Capture the cell that displays the provided text and extract its (X, Y) central coordinate. 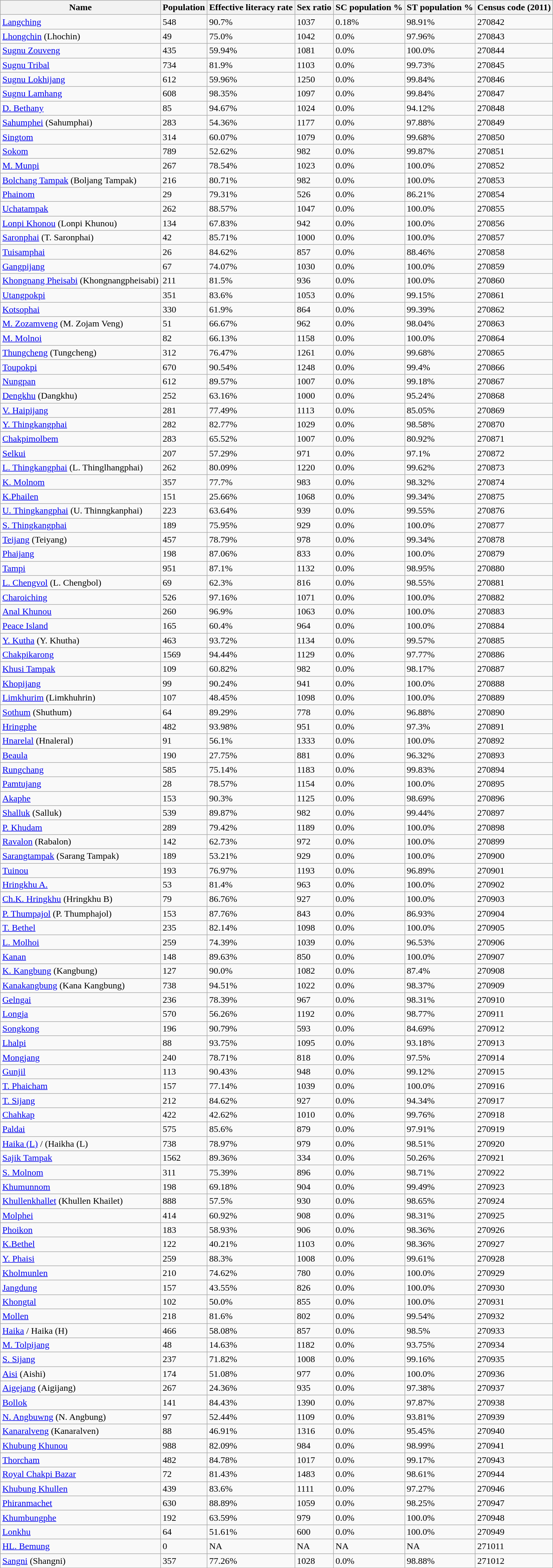
82.09% (251, 1446)
252 (184, 396)
270932 (514, 1316)
1010 (314, 1115)
270851 (514, 151)
Kanaralveng (Kanaralven) (80, 1431)
Lonkhu (80, 1532)
463 (184, 640)
K. Kangbung (Kangbung) (80, 971)
81.6% (251, 1316)
190 (184, 755)
56.26% (251, 1014)
Thorcham (80, 1460)
Khusi Tampak (80, 669)
908 (314, 1215)
896 (314, 1172)
Khumbungphe (80, 1517)
Sugnu Lokhijang (80, 79)
52.62% (251, 151)
964 (314, 626)
76.97% (251, 870)
270898 (514, 827)
Gangpijang (80, 266)
99.87% (440, 151)
270850 (514, 137)
Sugnu Lamhang (80, 94)
270911 (514, 1014)
270883 (514, 611)
86.21% (440, 195)
93.18% (440, 1043)
962 (314, 324)
74.39% (251, 942)
1053 (314, 295)
Sajik Tampak (80, 1158)
Sugnu Zouveng (80, 51)
593 (314, 1028)
270934 (514, 1345)
270862 (514, 309)
Utangpokpi (80, 295)
60.92% (251, 1215)
Tuinou (80, 870)
270880 (514, 568)
270845 (514, 65)
270893 (514, 755)
270947 (514, 1503)
Rungchang (80, 770)
54.36% (251, 122)
1028 (314, 1561)
57.5% (251, 1201)
51.61% (251, 1532)
270935 (514, 1359)
843 (314, 914)
816 (314, 583)
270936 (514, 1374)
1132 (314, 568)
98.99% (440, 1446)
Uchatampak (80, 209)
270864 (514, 338)
59.94% (251, 51)
90.3% (251, 798)
Khumunnom (80, 1187)
Bollok (80, 1403)
77.7% (251, 482)
102 (184, 1302)
270943 (514, 1460)
90.7% (251, 22)
1248 (314, 367)
77.49% (251, 410)
Khopijang (80, 683)
99.49% (440, 1187)
96.53% (440, 942)
99.54% (440, 1316)
193 (184, 870)
630 (184, 1503)
270944 (514, 1474)
66.67% (251, 324)
Shalluk (Salluk) (80, 813)
330 (184, 309)
165 (184, 626)
48 (184, 1345)
270938 (514, 1403)
82.14% (251, 928)
270863 (514, 324)
270885 (514, 640)
48.45% (251, 698)
1024 (314, 108)
78.54% (251, 165)
99.83% (440, 770)
98.88% (440, 1561)
98.37% (440, 985)
0 (184, 1546)
79.42% (251, 827)
888 (184, 1201)
Bolchang Tampak (Boljang Tampak) (80, 180)
Sex ratio (314, 8)
HL. Bemung (80, 1546)
270843 (514, 36)
270872 (514, 453)
270902 (514, 885)
270915 (514, 1072)
77.26% (251, 1561)
270874 (514, 482)
122 (184, 1244)
99.76% (440, 1115)
270866 (514, 367)
76.47% (251, 353)
211 (184, 281)
94.51% (251, 985)
25.66% (251, 496)
96.89% (440, 870)
1261 (314, 353)
91 (184, 741)
270930 (514, 1287)
Population (184, 8)
414 (184, 1215)
Sugnu Tribal (80, 65)
97.5% (440, 1057)
196 (184, 1028)
40.21% (251, 1244)
88.46% (440, 252)
539 (184, 813)
1042 (314, 36)
89.29% (251, 712)
V. Haipijang (80, 410)
270867 (514, 381)
270906 (514, 942)
270901 (514, 870)
57.29% (251, 453)
570 (184, 1014)
548 (184, 22)
Y. Phaisi (80, 1259)
212 (184, 1101)
270914 (514, 1057)
270895 (514, 784)
780 (314, 1273)
Kholmunlen (80, 1273)
270939 (514, 1417)
270860 (514, 281)
80.09% (251, 468)
1562 (184, 1158)
466 (184, 1330)
K.Bethel (80, 1244)
1182 (314, 1345)
Phiranmachet (80, 1503)
1022 (314, 985)
Khullenkhallet (Khullen Khailet) (80, 1201)
270882 (514, 597)
422 (184, 1115)
97.87% (440, 1403)
984 (314, 1446)
93.98% (251, 727)
734 (184, 65)
Ch.K. Hringkhu (Hringkhu B) (80, 899)
439 (184, 1489)
855 (314, 1302)
60.82% (251, 669)
1063 (314, 611)
96.9% (251, 611)
270887 (514, 669)
75.95% (251, 525)
Sarangtampak (Sarang Tampak) (80, 856)
270903 (514, 899)
97.88% (440, 122)
939 (314, 511)
1047 (314, 209)
457 (184, 540)
826 (314, 1287)
Haika (L) / (Haikha (L) (80, 1144)
Haika / Haika (H) (80, 1330)
98.32% (440, 482)
M. Tolpijang (80, 1345)
96.88% (440, 712)
Langching (80, 22)
97.77% (440, 655)
Gunjil (80, 1072)
600 (314, 1532)
270875 (514, 496)
270842 (514, 22)
87.06% (251, 554)
99.61% (440, 1259)
Molphei (80, 1215)
78.57% (251, 784)
1316 (314, 1431)
28 (184, 784)
Khubung Khullen (80, 1489)
270918 (514, 1115)
1029 (314, 425)
183 (184, 1230)
818 (314, 1057)
270892 (514, 741)
942 (314, 223)
89.36% (251, 1158)
971 (314, 453)
270919 (514, 1129)
585 (184, 770)
148 (184, 957)
Aisi (Aishi) (80, 1374)
270856 (514, 223)
81.9% (251, 65)
270855 (514, 209)
Kanakangbung (Kana Kangbung) (80, 985)
60.4% (251, 626)
95.24% (440, 396)
270917 (514, 1101)
82 (184, 338)
90.24% (251, 683)
Y. Kutha (Y. Khutha) (80, 640)
109 (184, 669)
Pamtujang (80, 784)
79.31% (251, 195)
43.55% (251, 1287)
51.08% (251, 1374)
97 (184, 1417)
95.45% (440, 1431)
99.12% (440, 1072)
78.39% (251, 1000)
270900 (514, 856)
270908 (514, 971)
Aigejang (Aigijang) (80, 1388)
282 (184, 425)
67.83% (251, 223)
98.5% (440, 1330)
53.21% (251, 856)
270869 (514, 410)
235 (184, 928)
864 (314, 309)
963 (314, 885)
Effective literacy rate (251, 8)
1134 (314, 640)
1569 (184, 655)
270859 (514, 266)
1113 (314, 410)
63.59% (251, 1517)
98.71% (440, 1172)
270844 (514, 51)
S. Thingkangphai (80, 525)
L. Chengvol (L. Chengbol) (80, 583)
1129 (314, 655)
1220 (314, 468)
948 (314, 1072)
90.0% (251, 971)
T. Phaicham (80, 1086)
174 (184, 1374)
930 (314, 1201)
281 (184, 410)
218 (184, 1316)
575 (184, 1129)
80.92% (440, 439)
270928 (514, 1259)
270907 (514, 957)
99.73% (440, 65)
270847 (514, 94)
87.1% (251, 568)
270868 (514, 396)
75.0% (251, 36)
Anal Khunou (80, 611)
983 (314, 482)
58.93% (251, 1230)
94.67% (251, 108)
270852 (514, 165)
98.04% (440, 324)
94.34% (440, 1101)
53 (184, 885)
802 (314, 1316)
D. Bethany (80, 108)
334 (314, 1158)
50.26% (440, 1158)
1082 (314, 971)
98.61% (440, 1474)
98.17% (440, 669)
Singtom (80, 137)
U. Thingkangphai (U. Thinngkanphai) (80, 511)
99.16% (440, 1359)
85.6% (251, 1129)
74.07% (251, 266)
1125 (314, 798)
270921 (514, 1158)
Tuisamphai (80, 252)
66.13% (251, 338)
270888 (514, 683)
60.07% (251, 137)
1111 (314, 1489)
988 (184, 1446)
99.4% (440, 367)
270924 (514, 1201)
1333 (314, 741)
271012 (514, 1561)
850 (314, 957)
Hringkhu A. (80, 885)
Saronphai (T. Saronphai) (80, 238)
1071 (314, 597)
97.91% (440, 1129)
62.73% (251, 841)
50.0% (251, 1302)
270897 (514, 813)
270949 (514, 1532)
978 (314, 540)
78.97% (251, 1144)
99.57% (440, 640)
M. Molnoi (80, 338)
270925 (514, 1215)
271011 (514, 1546)
80.71% (251, 180)
L. Thingkangphai (L. Thinglhangphai) (80, 468)
270857 (514, 238)
29 (184, 195)
98.69% (440, 798)
270848 (514, 108)
270877 (514, 525)
1097 (314, 94)
1017 (314, 1460)
62.3% (251, 583)
T. Bethel (80, 928)
972 (314, 841)
63.16% (251, 396)
237 (184, 1359)
Hringphe (80, 727)
1158 (314, 338)
71.82% (251, 1359)
270873 (514, 468)
289 (184, 827)
85.05% (440, 410)
Khongtal (80, 1302)
Limkhurim (Limkhuhrin) (80, 698)
Paldai (80, 1129)
78.79% (251, 540)
M. Zozamveng (M. Zojam Veng) (80, 324)
Nungpan (80, 381)
56.1% (251, 741)
270886 (514, 655)
904 (314, 1187)
Gelngai (80, 1000)
270931 (514, 1302)
351 (184, 295)
670 (184, 367)
Name (80, 8)
Mollen (80, 1316)
S. Sijang (80, 1359)
240 (184, 1057)
Thungcheng (Tungcheng) (80, 353)
0.18% (369, 22)
Chakpimolbem (80, 439)
81.4% (251, 885)
89.57% (251, 381)
97.38% (440, 1388)
270946 (514, 1489)
Peace Island (80, 626)
833 (314, 554)
M. Munpi (80, 165)
Chahkap (80, 1115)
134 (184, 223)
127 (184, 971)
97.1% (440, 453)
608 (184, 94)
99.62% (440, 468)
270899 (514, 841)
Tampi (80, 568)
Longja (80, 1014)
1081 (314, 51)
270909 (514, 985)
1059 (314, 1503)
270912 (514, 1028)
Lonpi Khonou (Lonpi Khunou) (80, 223)
Sangni (Shangni) (80, 1561)
98.58% (440, 425)
270858 (514, 252)
1183 (314, 770)
Jangdung (80, 1287)
270876 (514, 511)
14.63% (251, 1345)
270940 (514, 1431)
98.35% (251, 94)
79 (184, 899)
84.78% (251, 1460)
270849 (514, 122)
42.62% (251, 1115)
936 (314, 281)
99.17% (440, 1460)
270878 (514, 540)
270904 (514, 914)
1390 (314, 1403)
49 (184, 36)
94.44% (251, 655)
Sothum (Shuthum) (80, 712)
75.39% (251, 1172)
151 (184, 496)
Sahumphei (Sahumphai) (80, 122)
270894 (514, 770)
Phaijang (80, 554)
879 (314, 1129)
SC population % (369, 8)
97.3% (440, 727)
270881 (514, 583)
72 (184, 1474)
Kanan (80, 957)
270905 (514, 928)
27.75% (251, 755)
270890 (514, 712)
314 (184, 137)
58.08% (251, 1330)
Phoikon (80, 1230)
Songkong (80, 1028)
270941 (514, 1446)
87.4% (440, 971)
270916 (514, 1086)
789 (184, 151)
98.95% (440, 568)
107 (184, 698)
881 (314, 755)
98.51% (440, 1144)
Teijang (Teiyang) (80, 540)
270870 (514, 425)
Akaphe (80, 798)
Khongnang Pheisabi (Khongnangpheisabi) (80, 281)
1095 (314, 1043)
270891 (514, 727)
96.32% (440, 755)
Lhongchin (Lhochin) (80, 36)
270896 (514, 798)
967 (314, 1000)
207 (184, 453)
90.43% (251, 1072)
270854 (514, 195)
270884 (514, 626)
Sokom (80, 151)
Chakpikarong (80, 655)
99.18% (440, 381)
1192 (314, 1014)
74.62% (251, 1273)
270920 (514, 1144)
Dengkhu (Dangkhu) (80, 396)
935 (314, 1388)
270948 (514, 1517)
94.12% (440, 108)
26 (184, 252)
312 (184, 353)
89.87% (251, 813)
99.15% (440, 295)
270923 (514, 1187)
223 (184, 511)
Selkui (80, 453)
88.57% (251, 209)
270865 (514, 353)
89.63% (251, 957)
99 (184, 683)
90.54% (251, 367)
270861 (514, 295)
85.71% (251, 238)
98.77% (440, 1014)
82.77% (251, 425)
941 (314, 683)
270889 (514, 698)
69.18% (251, 1187)
98.55% (440, 583)
Census code (2011) (514, 8)
78.71% (251, 1057)
T. Sijang (80, 1101)
65.52% (251, 439)
270922 (514, 1172)
K. Molnom (80, 482)
270929 (514, 1273)
51 (184, 324)
1079 (314, 137)
42 (184, 238)
Lhalpi (80, 1043)
93.72% (251, 640)
906 (314, 1230)
99.55% (440, 511)
97.27% (440, 1489)
84.69% (440, 1028)
86.93% (440, 914)
141 (184, 1403)
Y. Thingkangphai (80, 425)
435 (184, 51)
98.91% (440, 22)
270910 (514, 1000)
67 (184, 266)
216 (184, 180)
88.89% (251, 1503)
1037 (314, 22)
778 (314, 712)
977 (314, 1374)
Hnarelal (Hnaleral) (80, 741)
270926 (514, 1230)
Mongjang (80, 1057)
311 (184, 1172)
1030 (314, 266)
84.43% (251, 1403)
N. Angbuwng (N. Angbung) (80, 1417)
98.25% (440, 1503)
86.76% (251, 899)
270937 (514, 1388)
69 (184, 583)
97.16% (251, 597)
81.5% (251, 281)
236 (184, 1000)
Khubung Khunou (80, 1446)
1154 (314, 784)
S. Molnom (80, 1172)
210 (184, 1273)
1109 (314, 1417)
Beaula (80, 755)
98.65% (440, 1201)
270853 (514, 180)
46.91% (251, 1431)
99.39% (440, 309)
1023 (314, 165)
81.43% (251, 1474)
270933 (514, 1330)
1250 (314, 79)
Ravalon (Rabalon) (80, 841)
270879 (514, 554)
1177 (314, 122)
77.14% (251, 1086)
L. Molhoi (80, 942)
Phainom (80, 195)
ST population % (440, 8)
Royal Chakpi Bazar (80, 1474)
85 (184, 108)
192 (184, 1517)
K.Phailen (80, 496)
61.9% (251, 309)
59.96% (251, 79)
93.81% (440, 1417)
97.96% (440, 36)
270913 (514, 1043)
87.76% (251, 914)
Charoiching (80, 597)
63.64% (251, 511)
52.44% (251, 1417)
270846 (514, 79)
75.14% (251, 770)
1189 (314, 827)
Toupokpi (80, 367)
24.36% (251, 1388)
88.3% (251, 1259)
113 (184, 1072)
P. Khudam (80, 827)
P. Thumpajol (P. Thumphajol) (80, 914)
Kotsophai (80, 309)
99.44% (440, 813)
270927 (514, 1244)
90.79% (251, 1028)
1068 (314, 496)
1483 (314, 1474)
142 (184, 841)
270871 (514, 439)
1193 (314, 870)
260 (184, 611)
